Detect which cell encompasses the target text, then output its [X, Y] center coordinate. 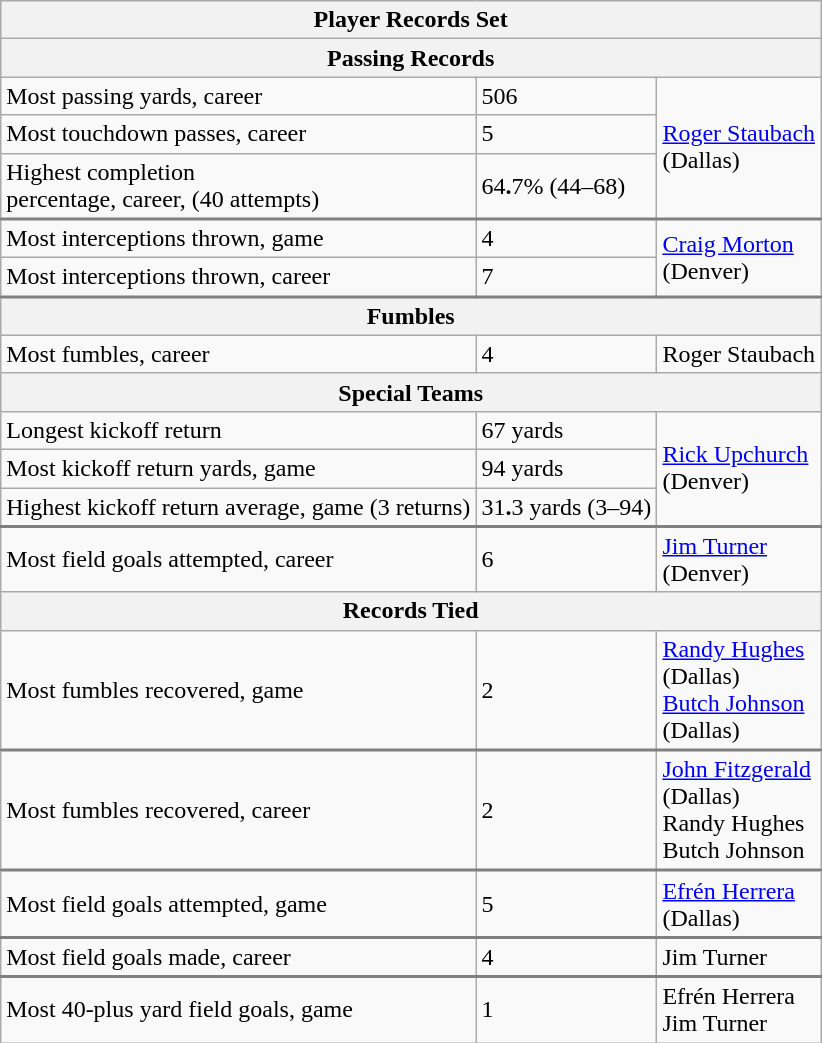
Fumbles [411, 316]
31.3 yards (3–94) [566, 508]
Most fumbles recovered, game [238, 690]
6 [566, 559]
Efrén HerreraJim Turner [739, 1010]
7 [566, 278]
67 yards [566, 430]
Highest completion percentage, career, (40 attempts) [238, 186]
Most fumbles recovered, career [238, 810]
Most fumbles, career [238, 354]
Jim Turner(Denver) [739, 559]
Roger Staubach [739, 354]
Rick Upchurch(Denver) [739, 468]
Most interceptions thrown, career [238, 278]
Passing Records [411, 58]
Jim Turner [739, 957]
94 yards [566, 468]
506 [566, 96]
Highest kickoff return average, game (3 returns) [238, 508]
Longest kickoff return [238, 430]
Most field goals made, career [238, 957]
Records Tied [411, 611]
Craig Morton(Denver) [739, 258]
Most field goals attempted, career [238, 559]
64.7% (44–68) [566, 186]
John Fitzgerald(Dallas)Randy HughesButch Johnson [739, 810]
Efrén Herrera (Dallas) [739, 904]
Special Teams [411, 392]
Roger Staubach(Dallas) [739, 148]
Randy Hughes (Dallas)Butch Johnson(Dallas) [739, 690]
1 [566, 1010]
Most interceptions thrown, game [238, 238]
Most 40-plus yard field goals, game [238, 1010]
Most kickoff return yards, game [238, 468]
Player Records Set [411, 20]
Most touchdown passes, career [238, 134]
Most field goals attempted, game [238, 904]
Most passing yards, career [238, 96]
